Return the (X, Y) coordinate for the center point of the cell that contains the specified text.  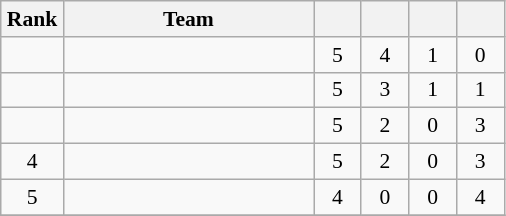
Team (188, 19)
Rank (32, 19)
